Capture the cell that displays the provided text and extract its (x, y) central coordinate. 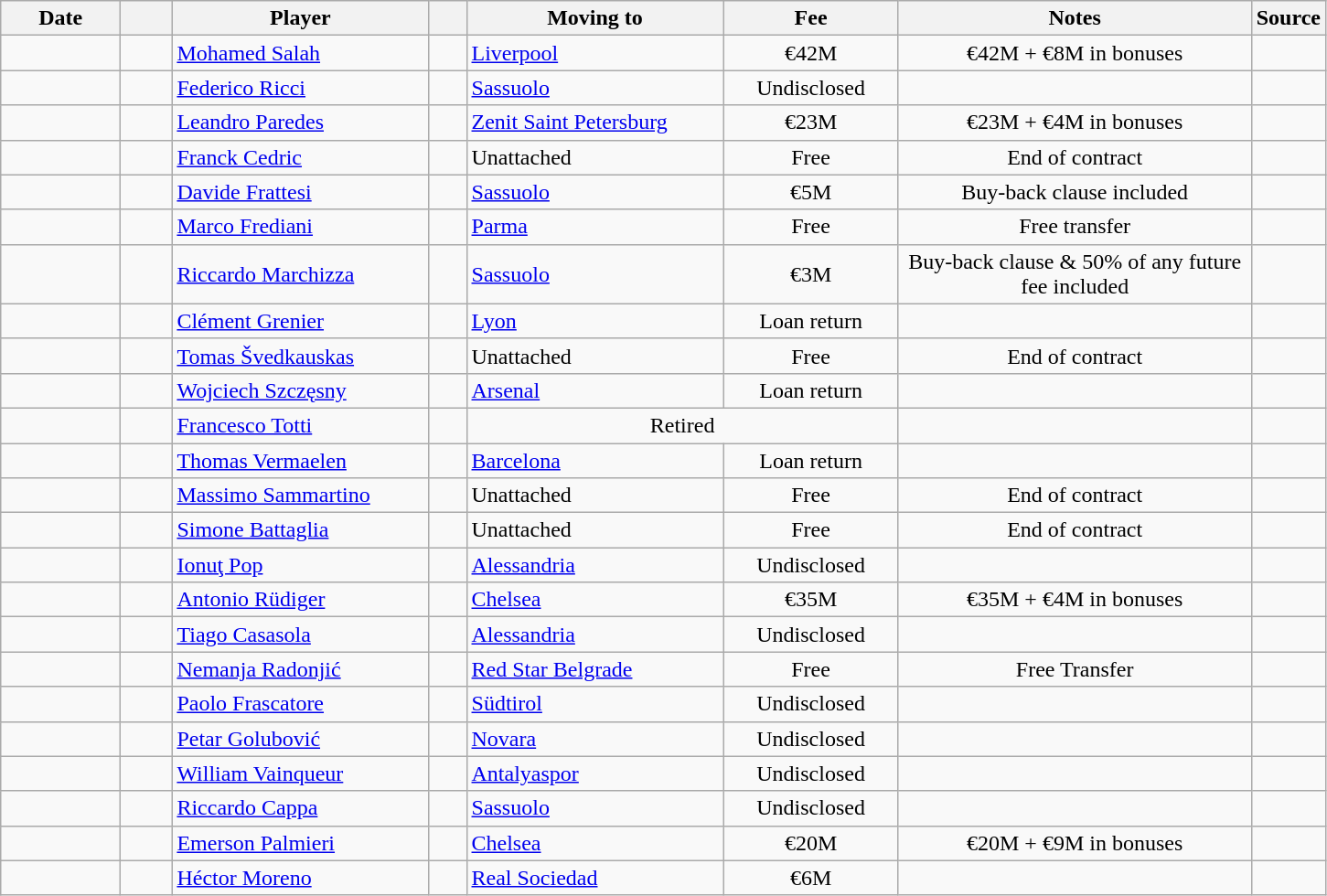
€35M (810, 600)
Tomas Švedkauskas (300, 356)
Novara (594, 739)
Free transfer (1075, 227)
€6M (810, 878)
€20M (810, 843)
Francesco Totti (300, 425)
Real Sociedad (594, 878)
Tiago Casasola (300, 635)
Marco Frediani (300, 227)
Zenit Saint Petersburg (594, 123)
€20M + €9M in bonuses (1075, 843)
Buy-back clause & 50% of any future fee included (1075, 274)
Free Transfer (1075, 669)
Ionuţ Pop (300, 565)
€23M + €4M in bonuses (1075, 123)
Franck Cedric (300, 157)
Riccardo Cappa (300, 808)
Massimo Sammartino (300, 496)
€23M (810, 123)
William Vainqueur (300, 773)
Südtirol (594, 704)
Héctor Moreno (300, 878)
Nemanja Radonjić (300, 669)
Leandro Paredes (300, 123)
Moving to (594, 18)
Simone Battaglia (300, 530)
Lyon (594, 321)
Thomas Vermaelen (300, 460)
€42M (810, 53)
Riccardo Marchizza (300, 274)
Arsenal (594, 390)
Buy-back clause included (1075, 192)
Mohamed Salah (300, 53)
Fee (810, 18)
Red Star Belgrade (594, 669)
Date (60, 18)
€5M (810, 192)
Federico Ricci (300, 88)
Barcelona (594, 460)
Paolo Frascatore (300, 704)
Antalyaspor (594, 773)
Clément Grenier (300, 321)
Emerson Palmieri (300, 843)
Petar Golubović (300, 739)
Parma (594, 227)
Notes (1075, 18)
Liverpool (594, 53)
€35M + €4M in bonuses (1075, 600)
€3M (810, 274)
Retired (682, 425)
Wojciech Szczęsny (300, 390)
Antonio Rüdiger (300, 600)
Source (1288, 18)
€42M + €8M in bonuses (1075, 53)
Davide Frattesi (300, 192)
Player (300, 18)
